Provide the [x, y] coordinate of the cell's center where the given text is located.  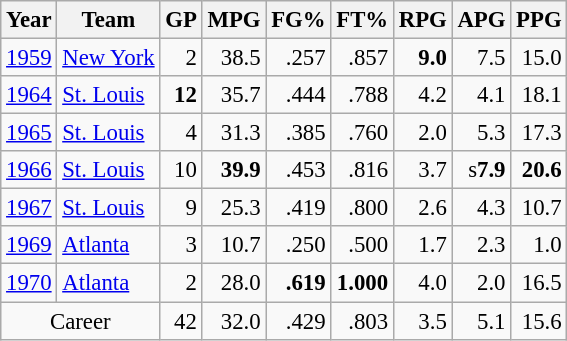
15.6 [539, 321]
New York [108, 58]
10 [181, 170]
Team [108, 20]
.385 [298, 133]
.857 [362, 58]
12 [181, 95]
25.3 [234, 208]
1.0 [539, 245]
.816 [362, 170]
.800 [362, 208]
3.5 [422, 321]
.250 [298, 245]
1.7 [422, 245]
1.000 [362, 283]
.619 [298, 283]
MPG [234, 20]
PPG [539, 20]
32.0 [234, 321]
4.3 [482, 208]
5.1 [482, 321]
4 [181, 133]
RPG [422, 20]
1965 [29, 133]
20.6 [539, 170]
17.3 [539, 133]
39.9 [234, 170]
1966 [29, 170]
4.1 [482, 95]
Career [80, 321]
1967 [29, 208]
.429 [298, 321]
3.7 [422, 170]
Year [29, 20]
FG% [298, 20]
7.5 [482, 58]
GP [181, 20]
2.3 [482, 245]
28.0 [234, 283]
4.2 [422, 95]
FT% [362, 20]
.788 [362, 95]
APG [482, 20]
2.6 [422, 208]
18.1 [539, 95]
4.0 [422, 283]
3 [181, 245]
35.7 [234, 95]
16.5 [539, 283]
31.3 [234, 133]
9.0 [422, 58]
.257 [298, 58]
.453 [298, 170]
s7.9 [482, 170]
1959 [29, 58]
.500 [362, 245]
38.5 [234, 58]
.760 [362, 133]
42 [181, 321]
1964 [29, 95]
15.0 [539, 58]
.803 [362, 321]
.444 [298, 95]
.419 [298, 208]
1969 [29, 245]
9 [181, 208]
5.3 [482, 133]
1970 [29, 283]
